Search for the cell housing the specified text and yield its (x, y) center coordinate. 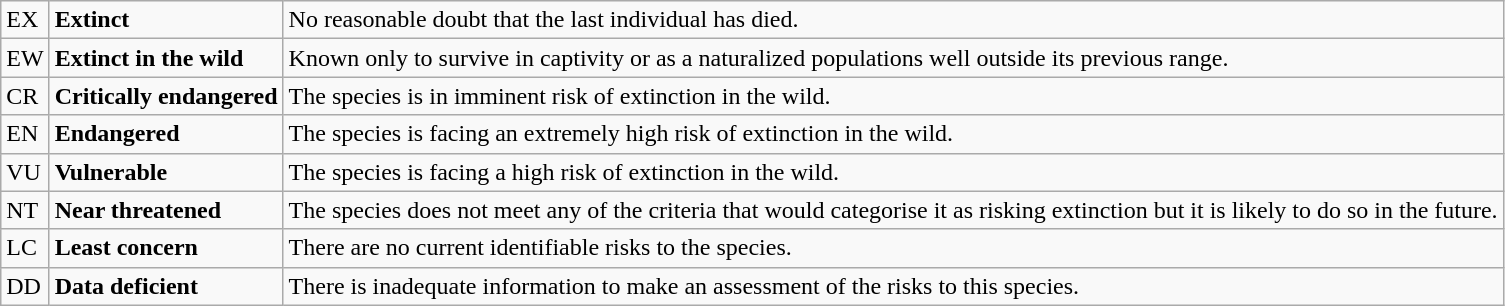
DD (25, 286)
Extinct (166, 20)
EW (25, 58)
CR (25, 96)
Endangered (166, 134)
NT (25, 210)
There is inadequate information to make an assessment of the risks to this species. (893, 286)
Critically endangered (166, 96)
The species does not meet any of the criteria that would categorise it as risking extinction but it is likely to do so in the future. (893, 210)
LC (25, 248)
The species is facing a high risk of extinction in the wild. (893, 172)
The species is facing an extremely high risk of extinction in the wild. (893, 134)
Extinct in the wild (166, 58)
There are no current identifiable risks to the species. (893, 248)
VU (25, 172)
No reasonable doubt that the last individual has died. (893, 20)
Least concern (166, 248)
EX (25, 20)
Vulnerable (166, 172)
The species is in imminent risk of extinction in the wild. (893, 96)
Near threatened (166, 210)
Data deficient (166, 286)
EN (25, 134)
Known only to survive in captivity or as a naturalized populations well outside its previous range. (893, 58)
